Scan for the cell matching the given text and deliver its [x, y] coordinate at center. 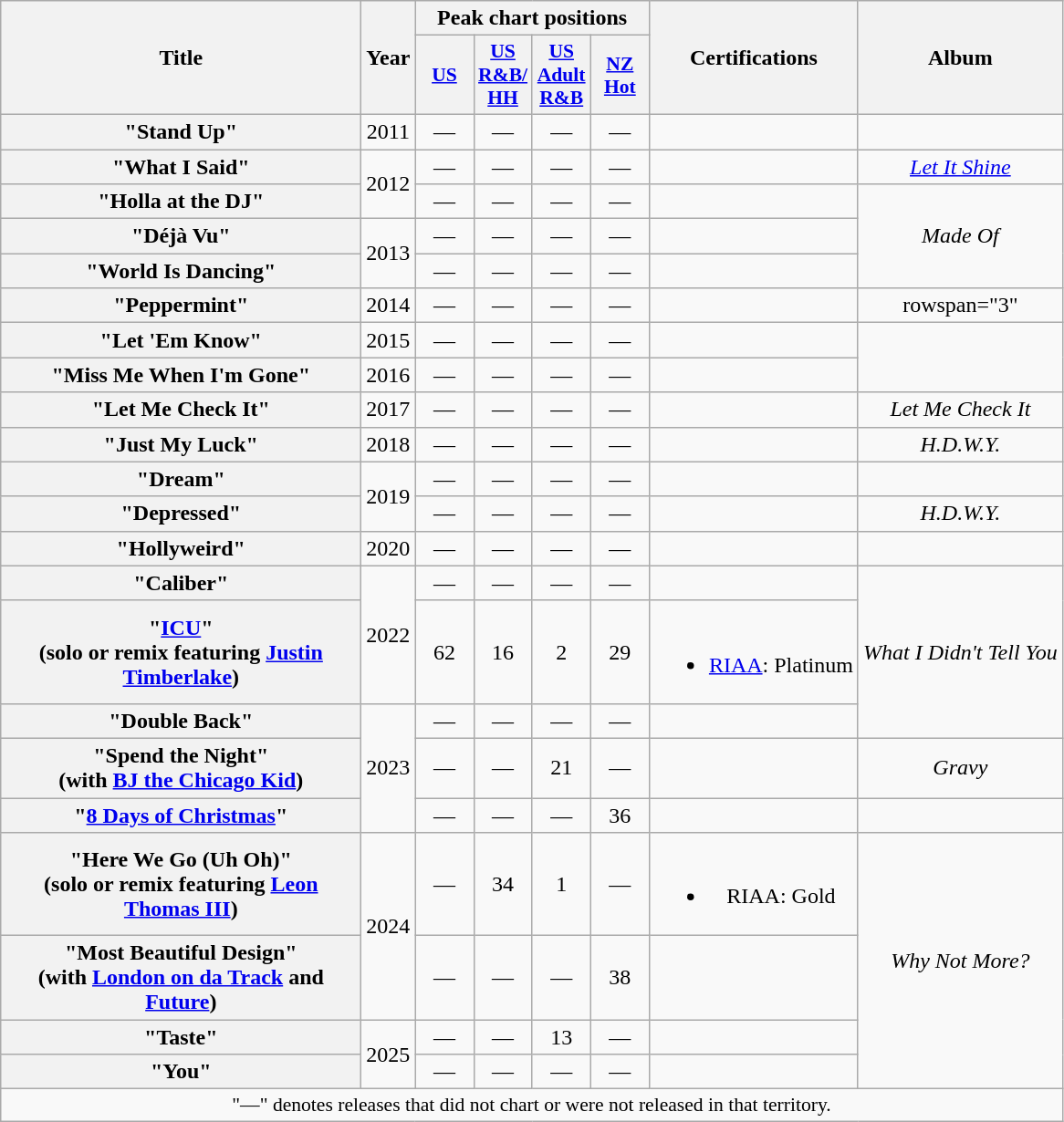
"8 Days of Christmas" [181, 815]
Made Of [960, 236]
"Most Beautiful Design"(with London on da Track and Future) [181, 978]
"Let 'Em Know" [181, 340]
"ICU"(solo or remix featuring Justin Timberlake) [181, 651]
21 [561, 768]
"Déjà Vu" [181, 236]
"Double Back" [181, 721]
2025 [389, 1054]
36 [620, 815]
"Here We Go (Uh Oh)"(solo or remix featuring Leon Thomas III) [181, 885]
2022 [389, 635]
"Taste" [181, 1037]
"Peppermint" [181, 306]
62 [444, 651]
2 [561, 651]
Year [389, 58]
What I Didn't Tell You [960, 651]
USAdult R&B [561, 75]
2024 [389, 927]
2016 [389, 375]
"Stand Up" [181, 131]
"You" [181, 1072]
"—" denotes releases that did not chart or were not released in that territory. [532, 1106]
Album [960, 58]
2019 [389, 496]
34 [503, 885]
RIAA: Platinum [754, 651]
Why Not More? [960, 961]
Certifications [754, 58]
"What I Said" [181, 167]
NZHot [620, 75]
Let It Shine [960, 167]
"Depressed" [181, 514]
2017 [389, 410]
"World Is Dancing" [181, 271]
38 [620, 978]
"Miss Me When I'm Gone" [181, 375]
Peak chart positions [532, 18]
"Just My Luck" [181, 444]
2012 [389, 184]
USR&B/HH [503, 75]
1 [561, 885]
rowspan="3" [960, 306]
2011 [389, 131]
US [444, 75]
"Holla at the DJ" [181, 202]
Gravy [960, 768]
RIAA: Gold [754, 885]
2014 [389, 306]
29 [620, 651]
Let Me Check It [960, 410]
Title [181, 58]
"Hollyweird" [181, 548]
2020 [389, 548]
"Dream" [181, 479]
"Let Me Check It" [181, 410]
2015 [389, 340]
2018 [389, 444]
2023 [389, 768]
16 [503, 651]
2013 [389, 254]
"Caliber" [181, 583]
"Spend the Night"(with BJ the Chicago Kid) [181, 768]
13 [561, 1037]
